Search for the cell housing the specified text and yield its [X, Y] center coordinate. 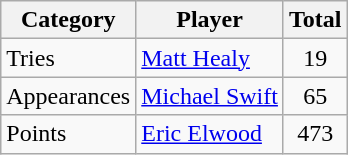
Appearances [68, 96]
Tries [68, 58]
65 [315, 96]
Player [210, 20]
473 [315, 134]
Matt Healy [210, 58]
Michael Swift [210, 96]
Total [315, 20]
Eric Elwood [210, 134]
Points [68, 134]
Category [68, 20]
19 [315, 58]
